From the cell containing the given text, extract its center point as (X, Y) coordinate. 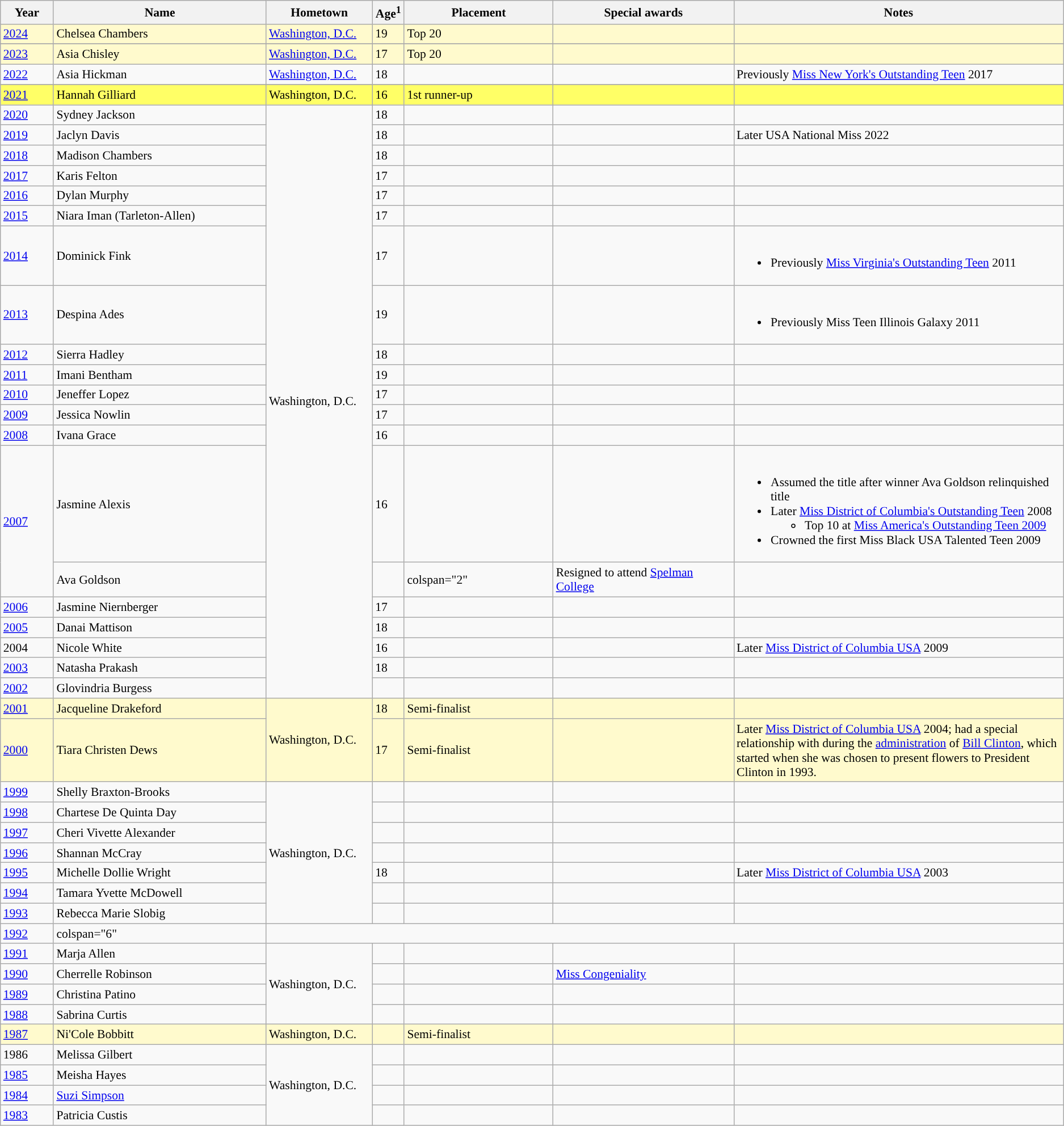
Hannah Gilliard (160, 95)
Ava Goldson (160, 580)
Jasmine Alexis (160, 504)
2016 (27, 196)
2003 (27, 668)
Cheri Vivette Alexander (160, 833)
1985 (27, 1075)
Later Miss District of Columbia USA 2009 (899, 648)
Nicole White (160, 648)
Karis Felton (160, 176)
2019 (27, 136)
Suzi Simpson (160, 1095)
2009 (27, 415)
Name (160, 12)
Hometown (319, 12)
Meisha Hayes (160, 1075)
Sierra Hadley (160, 355)
Jacqueline Drakeford (160, 709)
Resigned to attend Spelman College (644, 580)
Tamara Yvette McDowell (160, 893)
Despina Ades (160, 315)
Ivana Grace (160, 436)
2000 (27, 750)
2008 (27, 436)
2010 (27, 395)
1989 (27, 994)
Patricia Custis (160, 1116)
Later Miss District of Columbia USA 2003 (899, 873)
Placement (478, 12)
Marja Allen (160, 954)
1987 (27, 1035)
Melissa Gilbert (160, 1055)
1992 (27, 934)
1997 (27, 833)
1994 (27, 893)
2014 (27, 256)
Dominick Fink (160, 256)
Notes (899, 12)
2021 (27, 95)
Shannan McCray (160, 853)
1991 (27, 954)
2006 (27, 608)
2018 (27, 155)
1996 (27, 853)
2011 (27, 375)
2023 (27, 54)
Sabrina Curtis (160, 1015)
Shelly Braxton-Brooks (160, 792)
Danai Mattison (160, 627)
Dylan Murphy (160, 196)
Jasmine Niernberger (160, 608)
1993 (27, 913)
Miss Congeniality (644, 974)
Later USA National Miss 2022 (899, 136)
1995 (27, 873)
Chartese De Quinta Day (160, 812)
1983 (27, 1116)
2007 (27, 521)
Ni'Cole Bobbitt (160, 1035)
colspan="2" (478, 580)
Asia Chisley (160, 54)
1984 (27, 1095)
Rebecca Marie Slobig (160, 913)
Jeneffer Lopez (160, 395)
Niara Iman (Tarleton-Allen) (160, 216)
2004 (27, 648)
1999 (27, 792)
2024 (27, 34)
Cherrelle Robinson (160, 974)
Michelle Dollie Wright (160, 873)
Jaclyn Davis (160, 136)
2012 (27, 355)
2013 (27, 315)
2015 (27, 216)
2020 (27, 115)
2022 (27, 75)
Sydney Jackson (160, 115)
Asia Hickman (160, 75)
Special awards (644, 12)
Year (27, 12)
1988 (27, 1015)
Glovindria Burgess (160, 688)
2002 (27, 688)
2005 (27, 627)
Tiara Christen Dews (160, 750)
Previously Miss New York's Outstanding Teen 2017 (899, 75)
Age1 (388, 12)
1st runner-up (478, 95)
2017 (27, 176)
1990 (27, 974)
Previously Miss Teen Illinois Galaxy 2011 (899, 315)
1986 (27, 1055)
Natasha Prakash (160, 668)
1998 (27, 812)
Madison Chambers (160, 155)
Previously Miss Virginia's Outstanding Teen 2011 (899, 256)
colspan="6" (160, 934)
Imani Bentham (160, 375)
Jessica Nowlin (160, 415)
Chelsea Chambers (160, 34)
2001 (27, 709)
Christina Patino (160, 994)
